Find where the given text appears and provide that cell's center as [X, Y] coordinate. 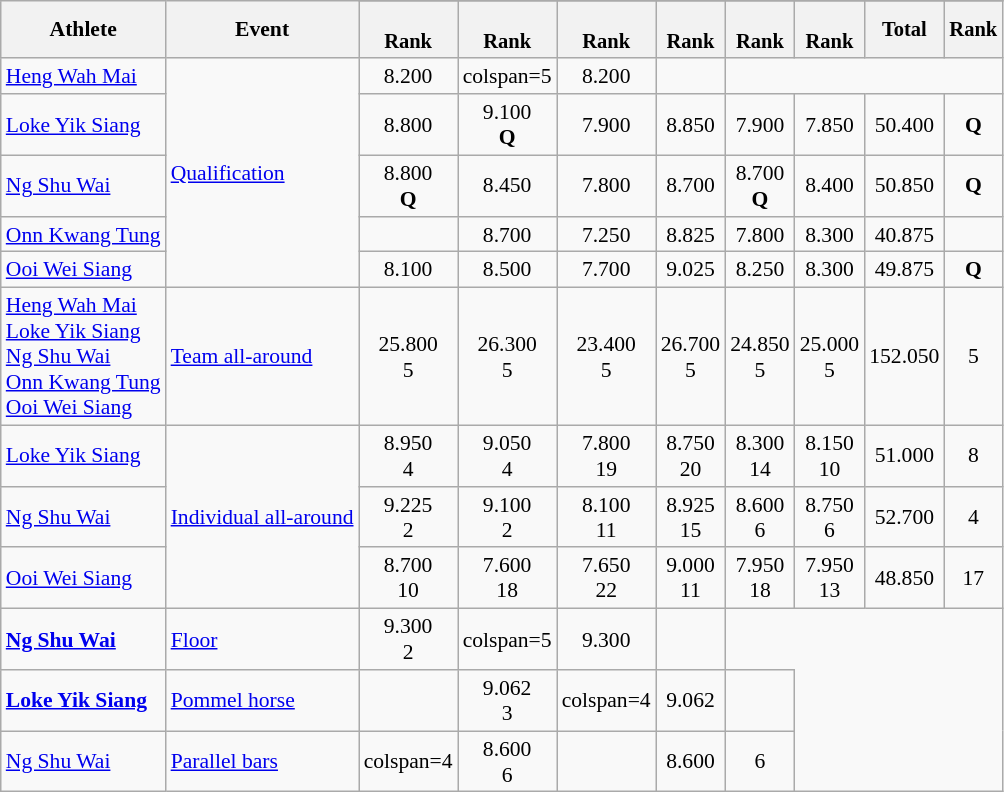
9.00011 [690, 578]
6 [760, 762]
8.7506 [830, 518]
52.700 [904, 518]
48.850 [904, 578]
8.400 [830, 186]
50.400 [904, 124]
7.850 [830, 124]
Qualification [262, 174]
8.850 [690, 124]
152.050 [904, 357]
Onn Kwang Tung [84, 235]
17 [973, 578]
8.250 [760, 270]
8.100 [408, 270]
8.800 [408, 124]
7.80019 [606, 456]
8.500 [508, 270]
8.9504 [408, 456]
8.75020 [690, 456]
8.10011 [606, 518]
9.2252 [408, 518]
Pommel horse [262, 700]
8.450 [508, 186]
9.300 [606, 640]
9.1002 [508, 518]
Individual all-around [262, 518]
23.4005 [606, 357]
24.8505 [760, 357]
8.825 [690, 235]
5 [973, 357]
7.65022 [606, 578]
Event [262, 30]
7.95013 [830, 578]
8 [973, 456]
Team all-around [262, 357]
50.850 [904, 186]
8.15010 [830, 456]
51.000 [904, 456]
9.100Q [508, 124]
7.95018 [760, 578]
9.0504 [508, 456]
26.3005 [508, 357]
40.875 [904, 235]
25.0005 [830, 357]
Floor [262, 640]
9.3002 [408, 640]
8.30014 [760, 456]
Heng Wah Mai [84, 77]
8.70010 [408, 578]
7.250 [606, 235]
8.600 [690, 762]
Total [904, 30]
9.025 [690, 270]
Parallel bars [262, 762]
4 [973, 518]
8.800Q [408, 186]
Athlete [84, 30]
25.8005 [408, 357]
7.60018 [508, 578]
26.7005 [690, 357]
9.0623 [508, 700]
9.062 [690, 700]
7.700 [606, 270]
49.875 [904, 270]
8.700Q [760, 186]
8.92515 [690, 518]
Heng Wah MaiLoke Yik SiangNg Shu WaiOnn Kwang TungOoi Wei Siang [84, 357]
